Find where the given text appears and provide that cell's center as (X, Y) coordinate. 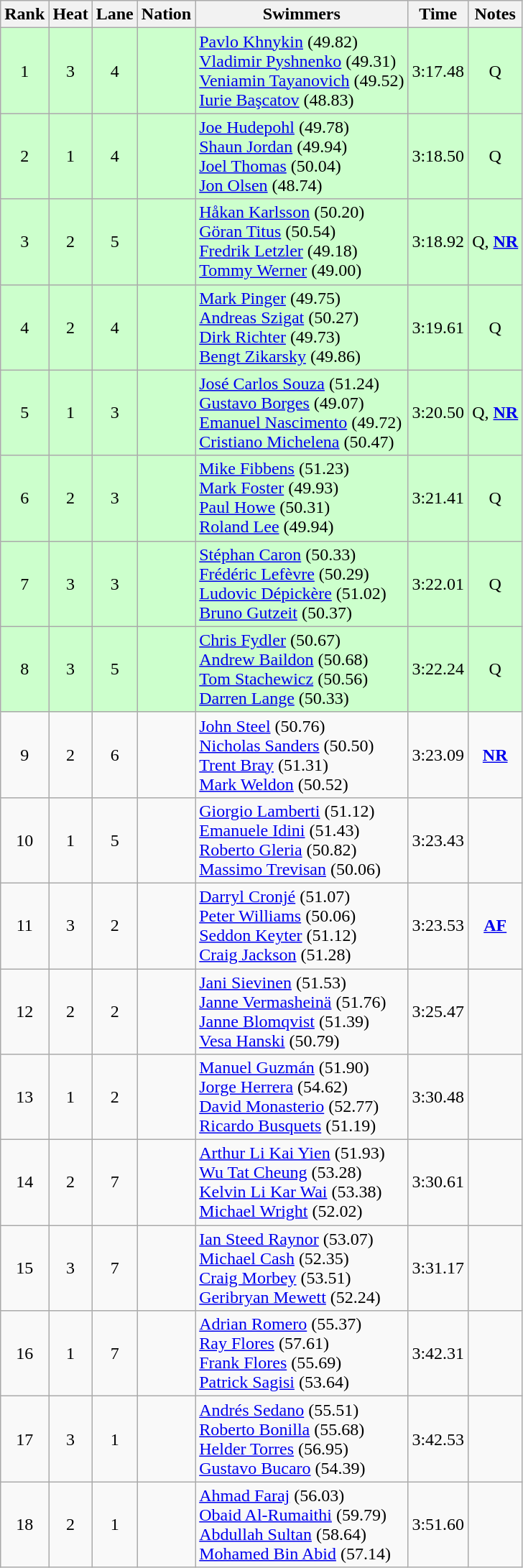
3:30.48 (438, 1098)
3:23.09 (438, 754)
Mike Fibbens (51.23)Mark Foster (49.93)Paul Howe (50.31)Roland Lee (49.94) (302, 498)
17 (24, 1439)
Stéphan Caron (50.33)Frédéric Lefèvre (50.29)Ludovic Dépickère (51.02)Bruno Gutzeit (50.37) (302, 583)
8 (24, 669)
Notes (496, 14)
Heat (70, 14)
Time (438, 14)
Manuel Guzmán (51.90)Jorge Herrera (54.62)David Monasterio (52.77)Ricardo Busquets (51.19) (302, 1098)
AF (496, 925)
3:18.92 (438, 241)
Jani Sievinen (51.53)Janne Vermasheinä (51.76)Janne Blomqvist (51.39)Vesa Hanski (50.79) (302, 1011)
15 (24, 1268)
11 (24, 925)
Andrés Sedano (55.51)Roberto Bonilla (55.68)Helder Torres (56.95)Gustavo Bucaro (54.39) (302, 1439)
Mark Pinger (49.75)Andreas Szigat (50.27)Dirk Richter (49.73)Bengt Zikarsky (49.86) (302, 328)
3:17.48 (438, 70)
Ahmad Faraj (56.03)Obaid Al-Rumaithi (59.79)Abdullah Sultan (58.64)Mohamed Bin Abid (57.14) (302, 1524)
Håkan Karlsson (50.20)Göran Titus (50.54)Fredrik Letzler (49.18)Tommy Werner (49.00) (302, 241)
13 (24, 1098)
Chris Fydler (50.67)Andrew Baildon (50.68)Tom Stachewicz (50.56)Darren Lange (50.33) (302, 669)
Adrian Romero (55.37)Ray Flores (57.61)Frank Flores (55.69)Patrick Sagisi (53.64) (302, 1353)
Nation (166, 14)
3:30.61 (438, 1182)
3:51.60 (438, 1524)
3:42.53 (438, 1439)
9 (24, 754)
Rank (24, 14)
John Steel (50.76)Nicholas Sanders (50.50)Trent Bray (51.31)Mark Weldon (50.52) (302, 754)
16 (24, 1353)
18 (24, 1524)
3:21.41 (438, 498)
Joe Hudepohl (49.78)Shaun Jordan (49.94)Joel Thomas (50.04)Jon Olsen (48.74) (302, 157)
12 (24, 1011)
3:18.50 (438, 157)
NR (496, 754)
3:31.17 (438, 1268)
Lane (115, 14)
3:19.61 (438, 328)
3:22.01 (438, 583)
Arthur Li Kai Yien (51.93)Wu Tat Cheung (53.28)Kelvin Li Kar Wai (53.38)Michael Wright (52.02) (302, 1182)
14 (24, 1182)
3:20.50 (438, 412)
José Carlos Souza (51.24)Gustavo Borges (49.07)Emanuel Nascimento (49.72)Cristiano Michelena (50.47) (302, 412)
3:42.31 (438, 1353)
3:23.53 (438, 925)
Darryl Cronjé (51.07)Peter Williams (50.06)Seddon Keyter (51.12)Craig Jackson (51.28) (302, 925)
Giorgio Lamberti (51.12)Emanuele Idini (51.43)Roberto Gleria (50.82)Massimo Trevisan (50.06) (302, 840)
3:25.47 (438, 1011)
Swimmers (302, 14)
Pavlo Khnykin (49.82)Vladimir Pyshnenko (49.31)Veniamin Tayanovich (49.52)Iurie Başcatov (48.83) (302, 70)
Ian Steed Raynor (53.07)Michael Cash (52.35) Craig Morbey (53.51)Geribryan Mewett (52.24) (302, 1268)
3:23.43 (438, 840)
10 (24, 840)
3:22.24 (438, 669)
